Locate the cell with the specified text and output its [X, Y] center coordinate. 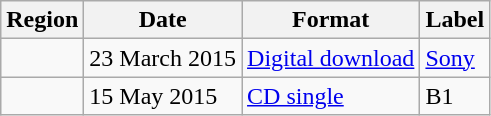
B1 [455, 96]
Label [455, 20]
23 March 2015 [163, 58]
15 May 2015 [163, 96]
Date [163, 20]
CD single [331, 96]
Sony [455, 58]
Region [42, 20]
Digital download [331, 58]
Format [331, 20]
